Search for the cell housing the specified text and yield its [x, y] center coordinate. 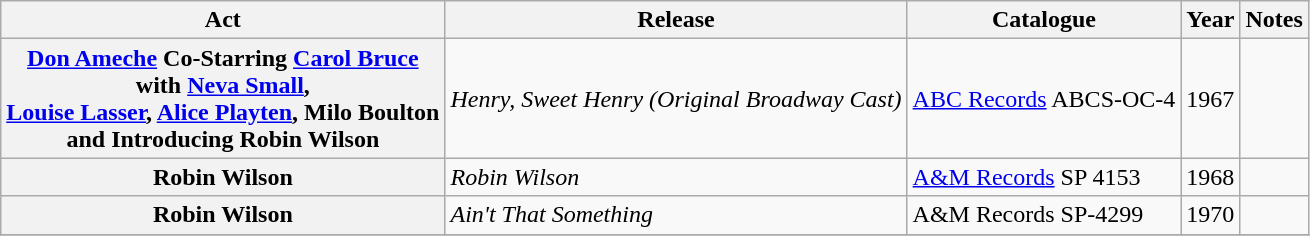
1970 [1210, 215]
Year [1210, 20]
ABC Records ABCS-OC-4 [1044, 98]
Notes [1274, 20]
Ain't That Something [676, 215]
Act [223, 20]
A&M Records SP-4299 [1044, 215]
A&M Records SP 4153 [1044, 177]
1967 [1210, 98]
Release [676, 20]
Don Ameche Co-Starring Carol Bruce with Neva Small, Louise Lasser, Alice Playten, Milo Boulton and Introducing Robin Wilson [223, 98]
Henry, Sweet Henry (Original Broadway Cast) [676, 98]
Catalogue [1044, 20]
1968 [1210, 177]
